Locate the cell with the specified text and output its (X, Y) center coordinate. 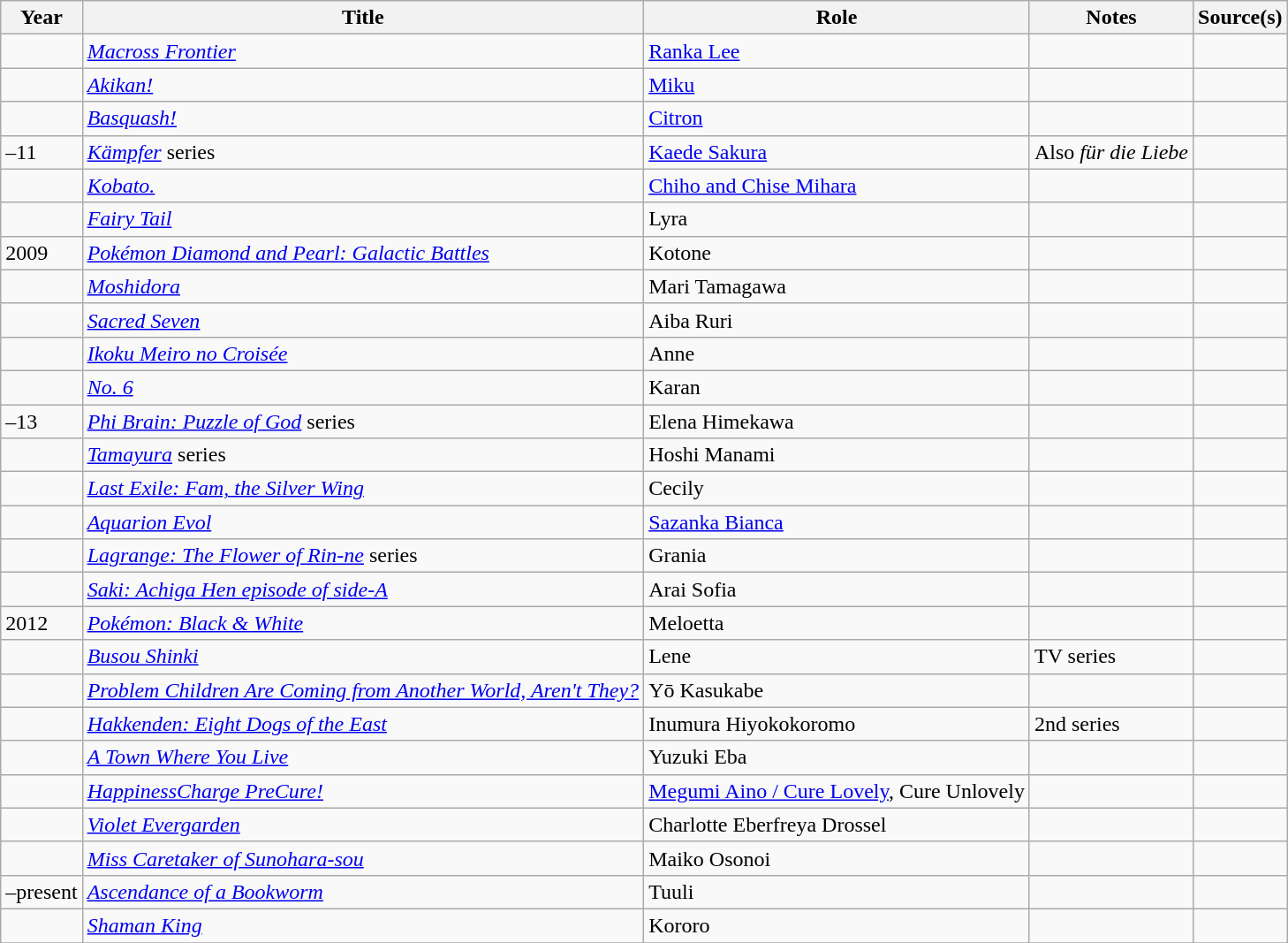
Year (42, 18)
Grania (837, 556)
Phi Brain: Puzzle of God series (363, 422)
–13 (42, 422)
Yuzuki Eba (837, 757)
Busou Shinki (363, 657)
Ranka Lee (837, 51)
Fairy Tail (363, 219)
Inumura Hiyokokoromo (837, 724)
Mari Tamagawa (837, 286)
2012 (42, 623)
Also für die Liebe (1111, 152)
Violet Evergarden (363, 825)
Megumi Aino / Cure Lovely, Cure Unlovely (837, 791)
Aquarion Evol (363, 522)
Sazanka Bianca (837, 522)
Notes (1111, 18)
Kaede Sakura (837, 152)
A Town Where You Live (363, 757)
Citron (837, 118)
TV series (1111, 657)
Miss Caretaker of Sunohara-sou (363, 858)
2nd series (1111, 724)
Problem Children Are Coming from Another World, Aren't They? (363, 690)
Pokémon: Black & White (363, 623)
Hoshi Manami (837, 455)
Basquash! (363, 118)
Pokémon Diamond and Pearl: Galactic Battles (363, 253)
–present (42, 892)
Maiko Osonoi (837, 858)
Tamayura series (363, 455)
Anne (837, 354)
Lyra (837, 219)
Ascendance of a Bookworm (363, 892)
Sacred Seven (363, 320)
2009 (42, 253)
–11 (42, 152)
Yō Kasukabe (837, 690)
Title (363, 18)
Hakkenden: Eight Dogs of the East (363, 724)
Tuuli (837, 892)
Chiho and Chise Mihara (837, 186)
Kotone (837, 253)
Arai Sofia (837, 589)
Moshidora (363, 286)
Kämpfer series (363, 152)
Charlotte Eberfreya Drossel (837, 825)
Kobato. (363, 186)
Aiba Ruri (837, 320)
Macross Frontier (363, 51)
Ikoku Meiro no Croisée (363, 354)
Last Exile: Fam, the Silver Wing (363, 489)
Miku (837, 85)
Saki: Achiga Hen episode of side-A (363, 589)
HappinessCharge PreCure! (363, 791)
Kororo (837, 925)
Meloetta (837, 623)
Source(s) (1240, 18)
Cecily (837, 489)
Lagrange: The Flower of Rin-ne series (363, 556)
Role (837, 18)
Lene (837, 657)
Shaman King (363, 925)
Karan (837, 387)
Akikan! (363, 85)
Elena Himekawa (837, 422)
No. 6 (363, 387)
